Extract the [x, y] coordinate from the center of the cell holding the provided text.  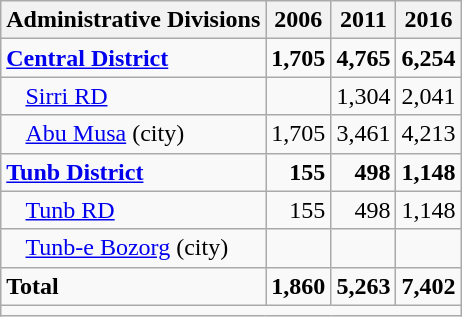
Sirri RD [134, 96]
Central District [134, 58]
Tunb District [134, 172]
Tunb-e Bozorg (city) [134, 248]
7,402 [428, 286]
Tunb RD [134, 210]
2006 [298, 20]
1,860 [298, 286]
1,304 [364, 96]
3,461 [364, 134]
Administrative Divisions [134, 20]
4,213 [428, 134]
4,765 [364, 58]
6,254 [428, 58]
5,263 [364, 286]
Total [134, 286]
2016 [428, 20]
Abu Musa (city) [134, 134]
2,041 [428, 96]
2011 [364, 20]
